From the cell containing the given text, extract its center point as [X, Y] coordinate. 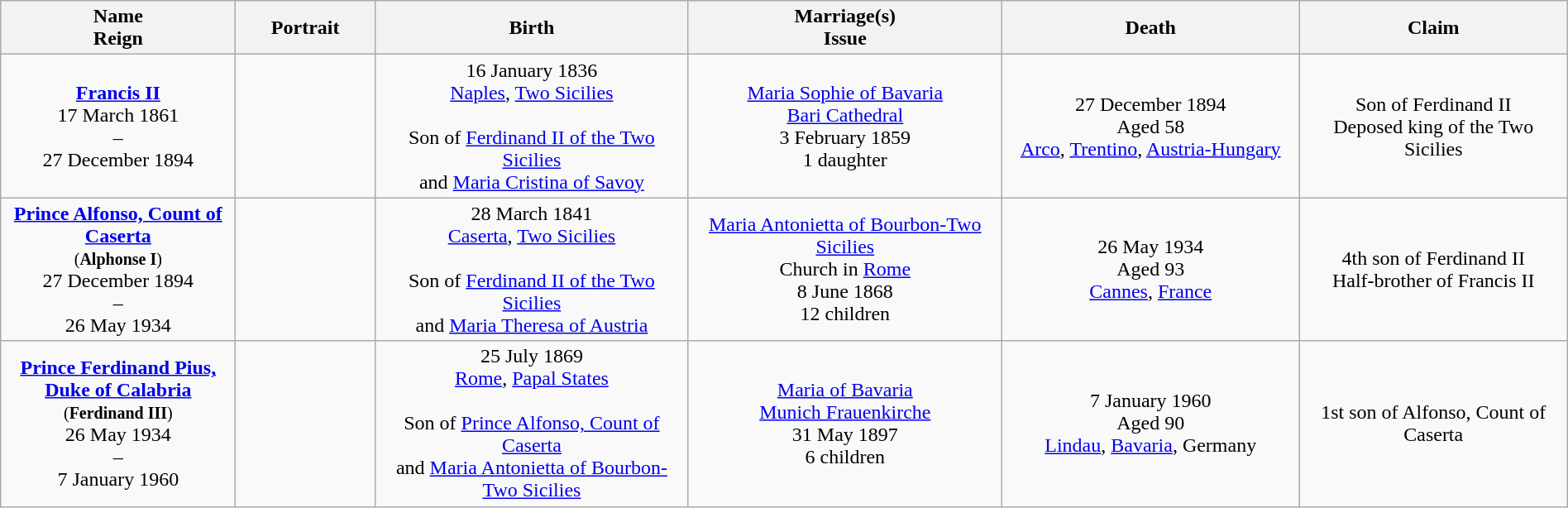
27 December 1894Aged 58Arco, Trentino, Austria-Hungary [1150, 126]
16 January 1836Naples, Two SiciliesSon of Ferdinand II of the Two Siciliesand Maria Cristina of Savoy [531, 126]
Marriage(s)Issue [845, 28]
28 March 1841Caserta, Two SiciliesSon of Ferdinand II of the Two Siciliesand Maria Theresa of Austria [531, 270]
4th son of Ferdinand IIHalf-brother of Francis II [1433, 270]
26 May 1934Aged 93Cannes, France [1150, 270]
Prince Alfonso, Count of Caserta(Alphonse I)27 December 1894–26 May 1934 [118, 270]
Francis II17 March 1861–27 December 1894 [118, 126]
Prince Ferdinand Pius, Duke of Calabria(Ferdinand III)26 May 1934–7 January 1960 [118, 424]
Death [1150, 28]
7 January 1960Aged 90Lindau, Bavaria, Germany [1150, 424]
Portrait [306, 28]
Birth [531, 28]
1st son of Alfonso, Count of Caserta [1433, 424]
25 July 1869Rome, Papal StatesSon of Prince Alfonso, Count of Casertaand Maria Antonietta of Bourbon-Two Sicilies [531, 424]
NameReign [118, 28]
Maria Sophie of BavariaBari Cathedral3 February 18591 daughter [845, 126]
Maria Antonietta of Bourbon-Two SiciliesChurch in Rome8 June 186812 children [845, 270]
Maria of BavariaMunich Frauenkirche31 May 18976 children [845, 424]
Son of Ferdinand IIDeposed king of the Two Sicilies [1433, 126]
Claim [1433, 28]
